For the text-containing cell, return its midpoint in (X, Y) coordinate format. 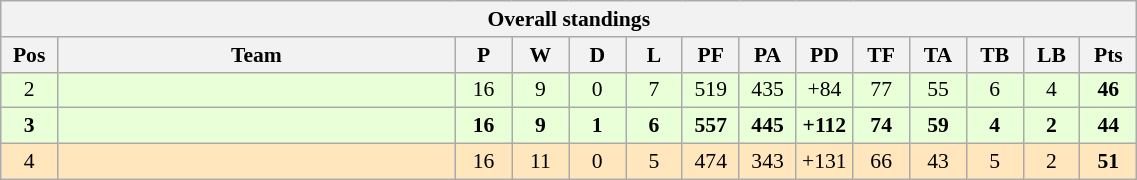
519 (710, 90)
D (598, 55)
Pos (30, 55)
66 (882, 162)
+112 (824, 126)
44 (1108, 126)
Overall standings (569, 19)
L (654, 55)
LB (1052, 55)
7 (654, 90)
Team (257, 55)
P (484, 55)
74 (882, 126)
59 (938, 126)
W (540, 55)
+131 (824, 162)
TF (882, 55)
46 (1108, 90)
557 (710, 126)
11 (540, 162)
435 (768, 90)
PD (824, 55)
474 (710, 162)
TA (938, 55)
77 (882, 90)
Pts (1108, 55)
445 (768, 126)
55 (938, 90)
1 (598, 126)
+84 (824, 90)
PF (710, 55)
TB (994, 55)
343 (768, 162)
3 (30, 126)
51 (1108, 162)
PA (768, 55)
43 (938, 162)
